Extract the [X, Y] coordinate from the center of the cell holding the provided text.  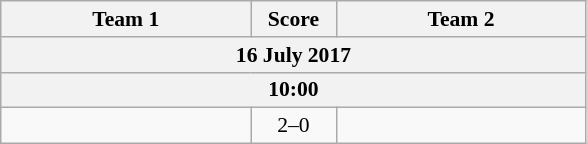
2–0 [294, 126]
Team 2 [461, 19]
Team 1 [126, 19]
16 July 2017 [294, 55]
Score [294, 19]
10:00 [294, 90]
